Capture the cell that displays the provided text and extract its [x, y] central coordinate. 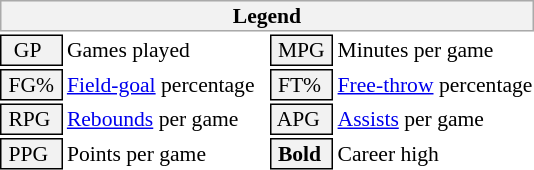
Games played [166, 50]
RPG [31, 120]
Minutes per game [435, 50]
Legend [267, 16]
APG [302, 120]
Bold [302, 154]
Points per game [166, 154]
PPG [31, 154]
FG% [31, 85]
Free-throw percentage [435, 85]
MPG [302, 50]
GP [31, 50]
Field-goal percentage [166, 85]
Assists per game [435, 120]
FT% [302, 85]
Career high [435, 154]
Rebounds per game [166, 120]
